Output the (X, Y) coordinate of the center of the cell containing the given text.  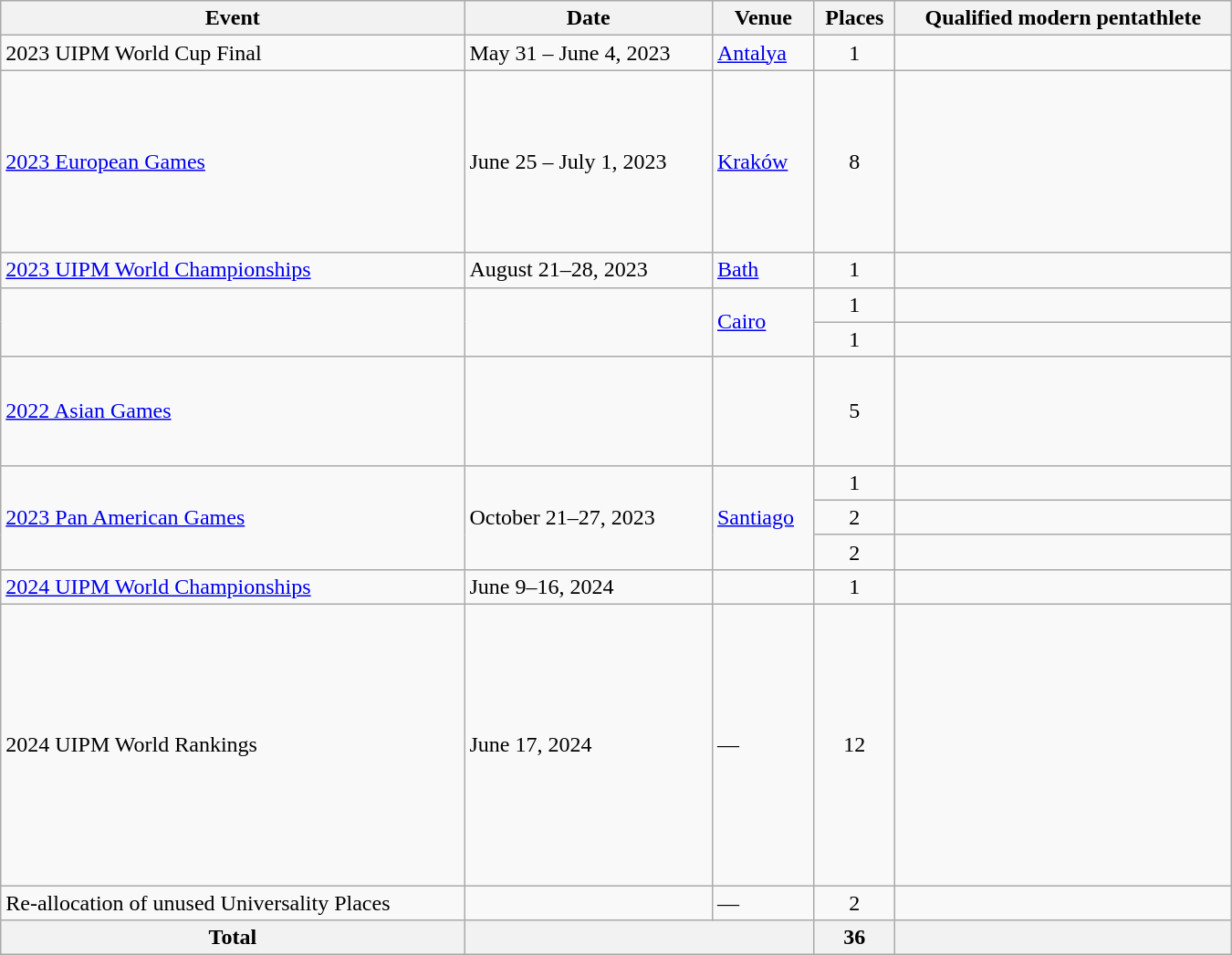
36 (854, 938)
8 (854, 161)
Bath (763, 270)
Santiago (763, 517)
2023 UIPM World Championships (233, 270)
June 25 – July 1, 2023 (589, 161)
Event (233, 18)
2024 UIPM World Championships (233, 586)
August 21–28, 2023 (589, 270)
2023 Pan American Games (233, 517)
Re-allocation of unused Universality Places (233, 902)
5 (854, 410)
Places (854, 18)
2023 European Games (233, 161)
Kraków (763, 161)
Antalya (763, 53)
Date (589, 18)
2023 UIPM World Cup Final (233, 53)
Cairo (763, 322)
October 21–27, 2023 (589, 517)
Total (233, 938)
June 9–16, 2024 (589, 586)
June 17, 2024 (589, 744)
2022 Asian Games (233, 410)
12 (854, 744)
2024 UIPM World Rankings (233, 744)
May 31 – June 4, 2023 (589, 53)
Venue (763, 18)
Qualified modern pentathlete (1062, 18)
